Capture the cell that displays the provided text and extract its [x, y] central coordinate. 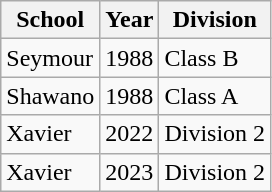
Shawano [50, 96]
Class A [215, 96]
Division [215, 20]
Class B [215, 58]
2023 [130, 172]
2022 [130, 134]
Seymour [50, 58]
School [50, 20]
Year [130, 20]
